Return the [x, y] coordinate for the center point of the cell that contains the specified text.  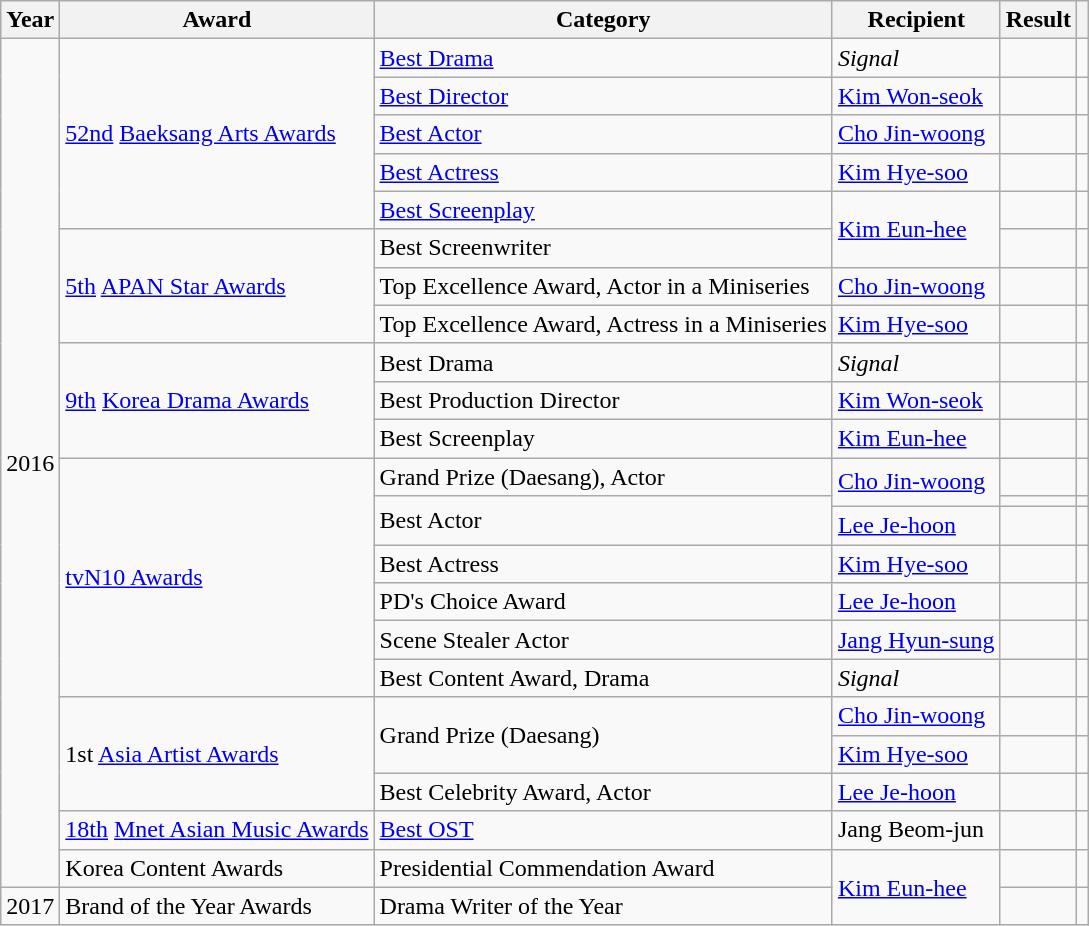
18th Mnet Asian Music Awards [217, 830]
Drama Writer of the Year [603, 906]
Best OST [603, 830]
Year [30, 20]
2017 [30, 906]
Top Excellence Award, Actress in a Miniseries [603, 324]
Jang Hyun-sung [916, 640]
Presidential Commendation Award [603, 868]
Grand Prize (Daesang) [603, 735]
PD's Choice Award [603, 602]
Category [603, 20]
52nd Baeksang Arts Awards [217, 134]
5th APAN Star Awards [217, 286]
tvN10 Awards [217, 578]
Best Celebrity Award, Actor [603, 792]
Brand of the Year Awards [217, 906]
2016 [30, 463]
Best Director [603, 96]
Award [217, 20]
1st Asia Artist Awards [217, 754]
Best Production Director [603, 400]
Best Screenwriter [603, 248]
Top Excellence Award, Actor in a Miniseries [603, 286]
9th Korea Drama Awards [217, 400]
Korea Content Awards [217, 868]
Best Content Award, Drama [603, 678]
Result [1038, 20]
Scene Stealer Actor [603, 640]
Recipient [916, 20]
Jang Beom-jun [916, 830]
Grand Prize (Daesang), Actor [603, 477]
